From the cell containing the given text, extract its center point as (x, y) coordinate. 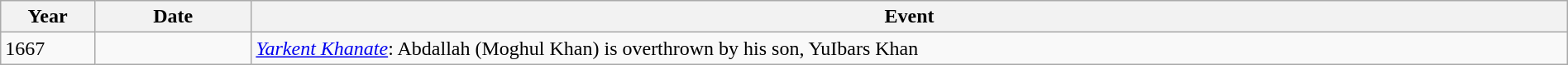
1667 (48, 48)
Year (48, 17)
Event (910, 17)
Yarkent Khanate: Abdallah (Moghul Khan) is overthrown by his son, YuIbars Khan (910, 48)
Date (172, 17)
